Pinpoint the cell where the given text exists, returning its (X, Y) midpoint coordinate. 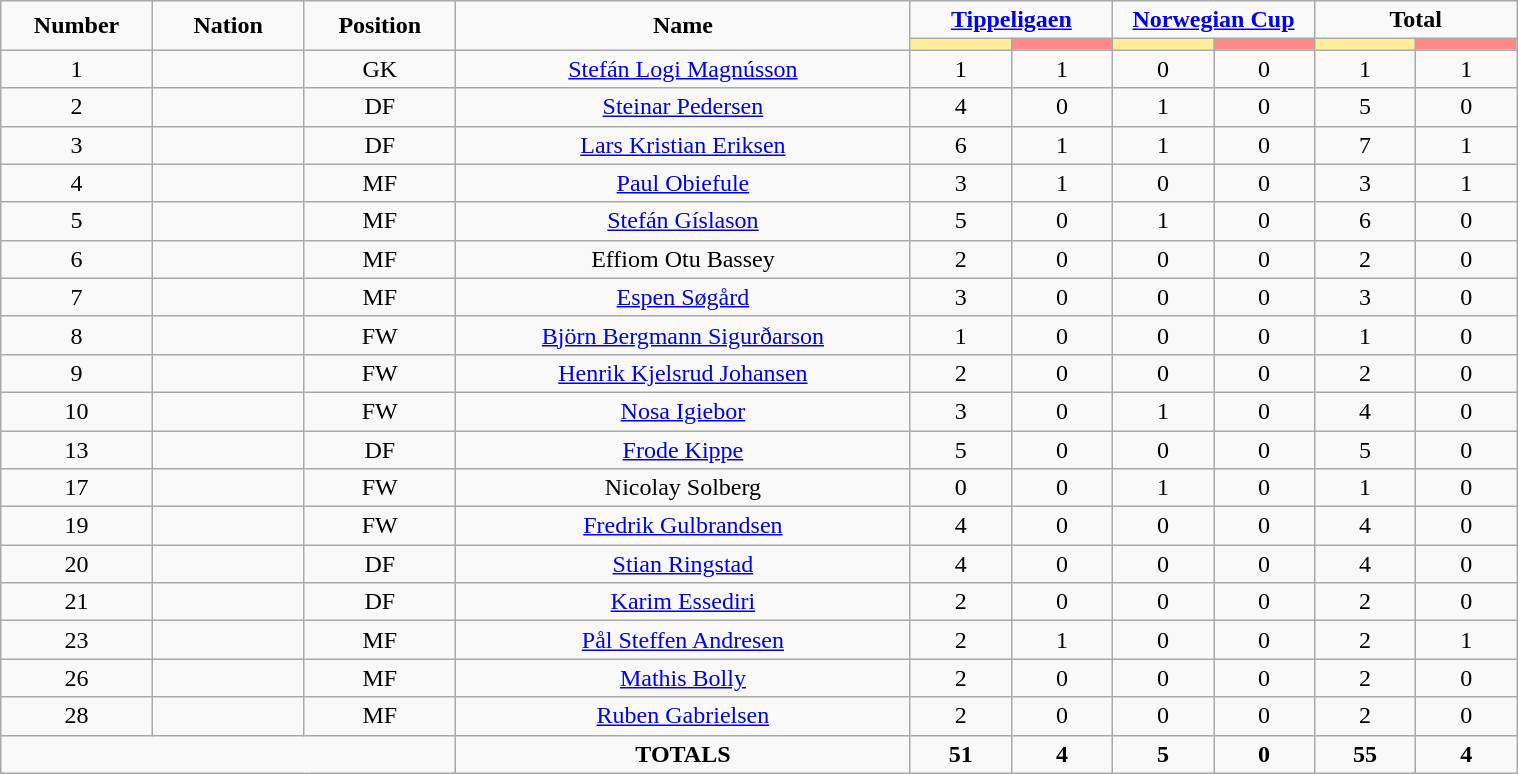
TOTALS (684, 754)
Lars Kristian Eriksen (684, 145)
19 (77, 526)
17 (77, 488)
21 (77, 602)
Karim Essediri (684, 602)
Number (77, 26)
Stian Ringstad (684, 564)
13 (77, 449)
Frode Kippe (684, 449)
Espen Søgård (684, 297)
Position (380, 26)
Total (1416, 20)
23 (77, 640)
28 (77, 716)
Ruben Gabrielsen (684, 716)
Tippeligaen (1011, 20)
Henrik Kjelsrud Johansen (684, 373)
Nicolay Solberg (684, 488)
9 (77, 373)
20 (77, 564)
10 (77, 411)
Nosa Igiebor (684, 411)
Norwegian Cup (1213, 20)
Stefán Gíslason (684, 221)
Björn Bergmann Sigurðarson (684, 335)
8 (77, 335)
Fredrik Gulbrandsen (684, 526)
55 (1366, 754)
Paul Obiefule (684, 183)
Stefán Logi Magnússon (684, 69)
Pål Steffen Andresen (684, 640)
26 (77, 678)
51 (960, 754)
Name (684, 26)
Mathis Bolly (684, 678)
Steinar Pedersen (684, 107)
GK (380, 69)
Nation (228, 26)
Effiom Otu Bassey (684, 259)
